Identify which cell holds the provided text, then report its [X, Y] central coordinate. 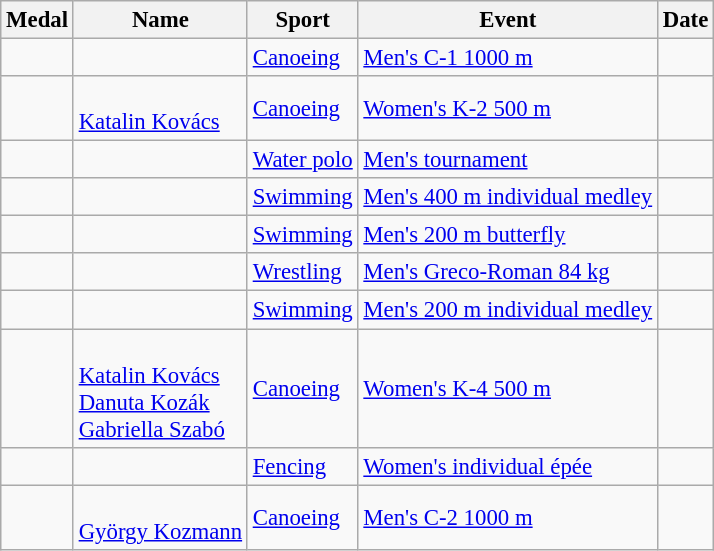
Sport [302, 20]
Katalin Kovács [160, 108]
Men's tournament [508, 160]
Wrestling [302, 273]
Men's Greco-Roman 84 kg [508, 273]
Name [160, 20]
Women's K-2 500 m [508, 108]
Men's 200 m individual medley [508, 310]
Men's C-2 1000 m [508, 518]
Water polo [302, 160]
Katalin KovácsDanuta KozákGabriella Szabó [160, 388]
Event [508, 20]
Medal [38, 20]
Women's K-4 500 m [508, 388]
Fencing [302, 466]
Women's individual épée [508, 466]
Men's 200 m butterfly [508, 235]
György Kozmann [160, 518]
Men's 400 m individual medley [508, 197]
Men's C-1 1000 m [508, 58]
Date [685, 20]
